Identify which cell holds the provided text, then report its [X, Y] central coordinate. 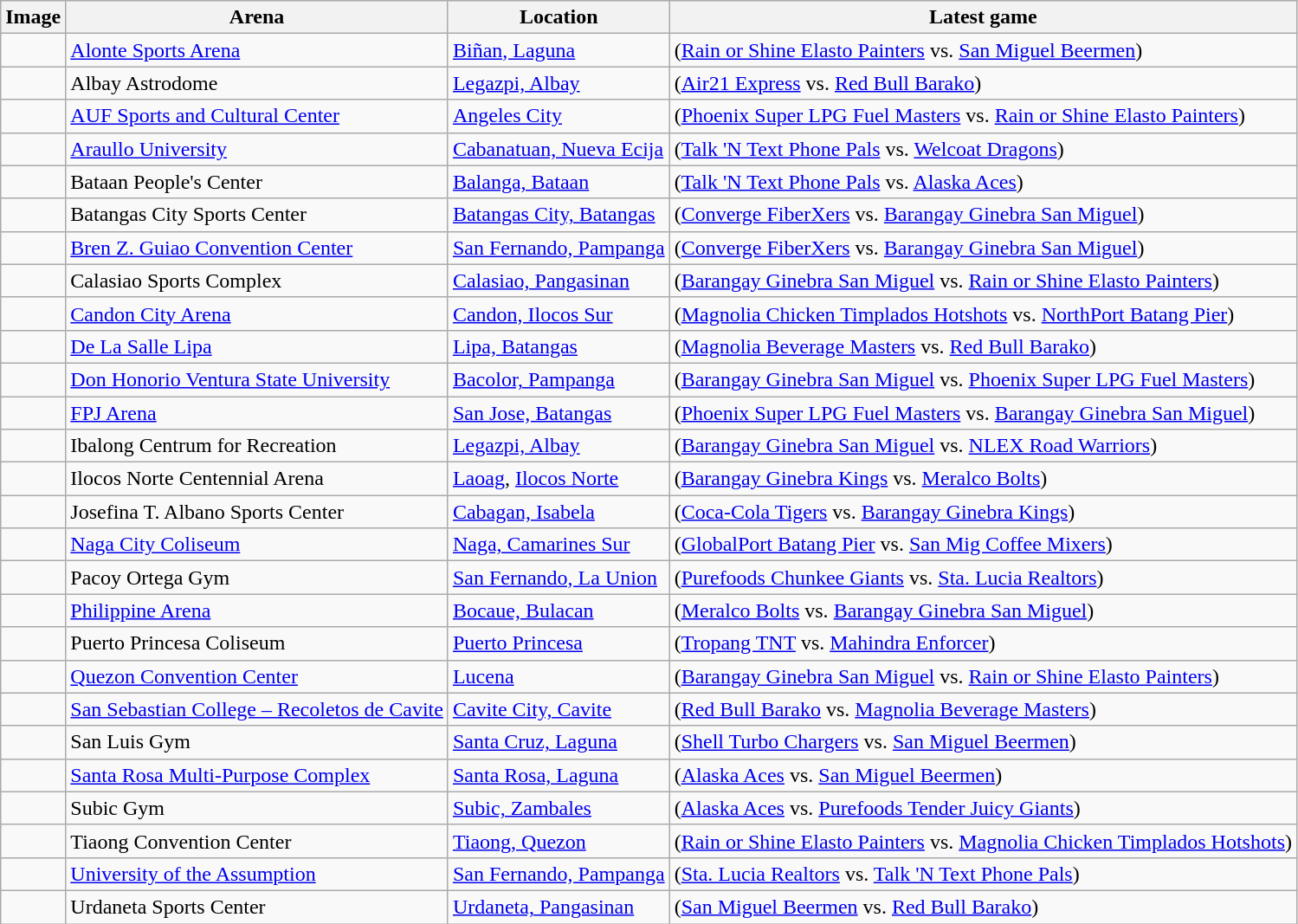
(Rain or Shine Elasto Painters vs. San Miguel Beermen) [983, 50]
Ilocos Norte Centennial Arena [257, 479]
Santa Rosa, Laguna [559, 775]
(Alaska Aces vs. Purefoods Tender Juicy Giants) [983, 808]
(Phoenix Super LPG Fuel Masters vs. Barangay Ginebra San Miguel) [983, 413]
Urdaneta Sports Center [257, 907]
(Talk 'N Text Phone Pals vs. Welcoat Dragons) [983, 149]
(Magnolia Beverage Masters vs. Red Bull Barako) [983, 346]
Laoag, Ilocos Norte [559, 479]
(Rain or Shine Elasto Painters vs. Magnolia Chicken Timplados Hotshots) [983, 841]
Candon, Ilocos Sur [559, 313]
Subic, Zambales [559, 808]
(Shell Turbo Chargers vs. San Miguel Beermen) [983, 742]
Santa Cruz, Laguna [559, 742]
Josefina T. Albano Sports Center [257, 512]
(Talk 'N Text Phone Pals vs. Alaska Aces) [983, 182]
Puerto Princesa [559, 643]
San Sebastian College – Recoletos de Cavite [257, 709]
(Purefoods Chunkee Giants vs. Sta. Lucia Realtors) [983, 578]
Puerto Princesa Coliseum [257, 643]
Cavite City, Cavite [559, 709]
Biñan, Laguna [559, 50]
Bren Z. Guiao Convention Center [257, 248]
Araullo University [257, 149]
Lucena [559, 676]
Alonte Sports Arena [257, 50]
(San Miguel Beermen vs. Red Bull Barako) [983, 907]
(Sta. Lucia Realtors vs. Talk 'N Text Phone Pals) [983, 874]
AUF Sports and Cultural Center [257, 116]
(Air21 Express vs. Red Bull Barako) [983, 83]
(Red Bull Barako vs. Magnolia Beverage Masters) [983, 709]
(Barangay Ginebra San Miguel vs. NLEX Road Warriors) [983, 446]
Location [559, 17]
Arena [257, 17]
Quezon Convention Center [257, 676]
Santa Rosa Multi-Purpose Complex [257, 775]
Lipa, Batangas [559, 346]
(Tropang TNT vs. Mahindra Enforcer) [983, 643]
Bataan People's Center [257, 182]
(Meralco Bolts vs. Barangay Ginebra San Miguel) [983, 611]
Ibalong Centrum for Recreation [257, 446]
FPJ Arena [257, 413]
Naga City Coliseum [257, 545]
Urdaneta, Pangasinan [559, 907]
(Magnolia Chicken Timplados Hotshots vs. NorthPort Batang Pier) [983, 313]
Angeles City [559, 116]
Pacoy Ortega Gym [257, 578]
(Phoenix Super LPG Fuel Masters vs. Rain or Shine Elasto Painters) [983, 116]
Calasiao, Pangasinan [559, 281]
Bacolor, Pampanga [559, 379]
Calasiao Sports Complex [257, 281]
(GlobalPort Batang Pier vs. San Mig Coffee Mixers) [983, 545]
San Luis Gym [257, 742]
Tiaong Convention Center [257, 841]
University of the Assumption [257, 874]
Cabagan, Isabela [559, 512]
Batangas City, Batangas [559, 215]
Cabanatuan, Nueva Ecija [559, 149]
De La Salle Lipa [257, 346]
San Fernando, La Union [559, 578]
Image [33, 17]
San Jose, Batangas [559, 413]
Latest game [983, 17]
(Alaska Aces vs. San Miguel Beermen) [983, 775]
Don Honorio Ventura State University [257, 379]
Tiaong, Quezon [559, 841]
Balanga, Bataan [559, 182]
(Barangay Ginebra San Miguel vs. Phoenix Super LPG Fuel Masters) [983, 379]
Naga, Camarines Sur [559, 545]
Candon City Arena [257, 313]
(Barangay Ginebra Kings vs. Meralco Bolts) [983, 479]
Batangas City Sports Center [257, 215]
Albay Astrodome [257, 83]
Subic Gym [257, 808]
Bocaue, Bulacan [559, 611]
Philippine Arena [257, 611]
(Coca-Cola Tigers vs. Barangay Ginebra Kings) [983, 512]
